Provide the [X, Y] coordinate of the cell's center where the given text is located.  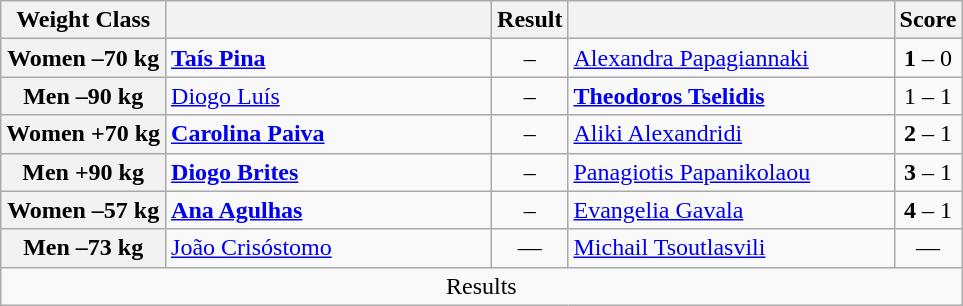
3 – 1 [928, 172]
Carolina Paiva [329, 134]
Aliki Alexandridi [731, 134]
Taís Pina [329, 58]
Score [928, 20]
Results [482, 286]
Women –70 kg [84, 58]
Theodoros Tselidis [731, 96]
Panagiotis Papanikolaou [731, 172]
Michail Tsoutlasvili [731, 248]
1 – 1 [928, 96]
Evangelia Gavala [731, 210]
2 – 1 [928, 134]
4 – 1 [928, 210]
João Crisóstomo [329, 248]
Ana Agulhas [329, 210]
1 – 0 [928, 58]
Men –73 kg [84, 248]
Men –90 kg [84, 96]
Diogo Luís [329, 96]
Alexandra Papagiannaki [731, 58]
Women +70 kg [84, 134]
Weight Class [84, 20]
Men +90 kg [84, 172]
Result [530, 20]
Diogo Brites [329, 172]
Women –57 kg [84, 210]
